Capture the cell that displays the provided text and extract its (x, y) central coordinate. 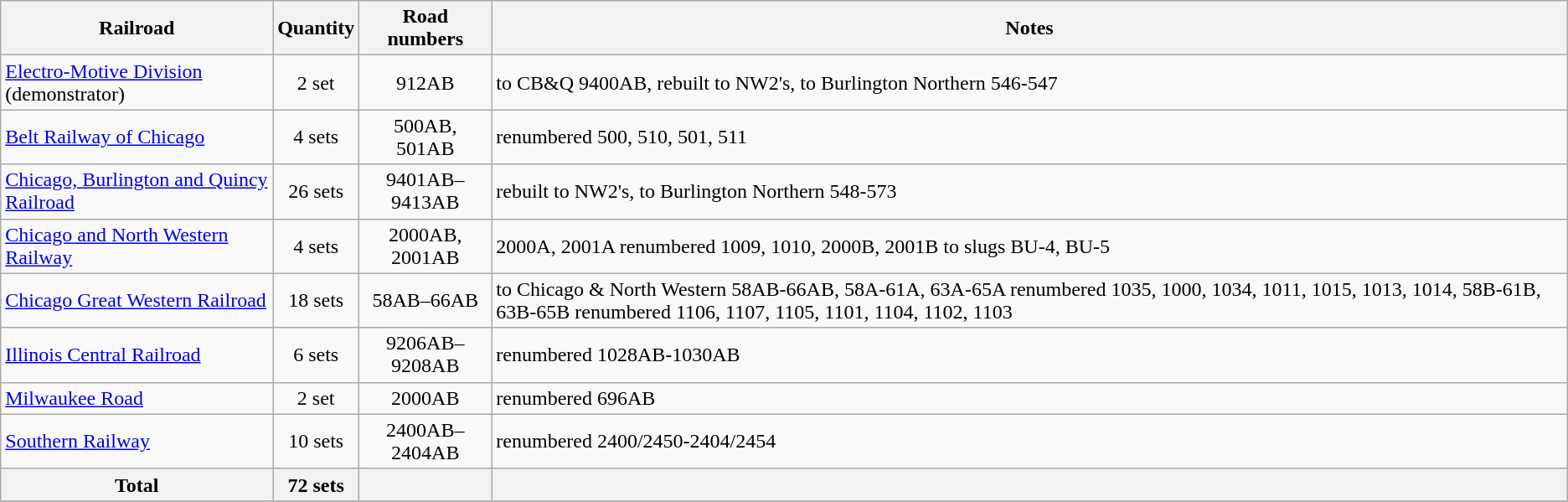
Belt Railway of Chicago (137, 137)
72 sets (317, 484)
18 sets (317, 300)
to CB&Q 9400AB, rebuilt to NW2's, to Burlington Northern 546-547 (1029, 82)
2400AB–2404AB (426, 441)
Milwaukee Road (137, 398)
Chicago and North Western Railway (137, 246)
6 sets (317, 355)
2000AB, 2001AB (426, 246)
Road numbers (426, 28)
Chicago, Burlington and Quincy Railroad (137, 191)
Illinois Central Railroad (137, 355)
26 sets (317, 191)
rebuilt to NW2's, to Burlington Northern 548-573 (1029, 191)
58AB–66AB (426, 300)
9206AB–9208AB (426, 355)
Electro-Motive Division (demonstrator) (137, 82)
Southern Railway (137, 441)
10 sets (317, 441)
renumbered 2400/2450-2404/2454 (1029, 441)
Quantity (317, 28)
9401AB–9413AB (426, 191)
renumbered 696AB (1029, 398)
Total (137, 484)
Notes (1029, 28)
Chicago Great Western Railroad (137, 300)
2000AB (426, 398)
2000A, 2001A renumbered 1009, 1010, 2000B, 2001B to slugs BU-4, BU-5 (1029, 246)
500AB, 501AB (426, 137)
renumbered 1028AB-1030AB (1029, 355)
renumbered 500, 510, 501, 511 (1029, 137)
Railroad (137, 28)
912AB (426, 82)
